Determine the [X, Y] coordinate at the center of the cell enclosing the given text.  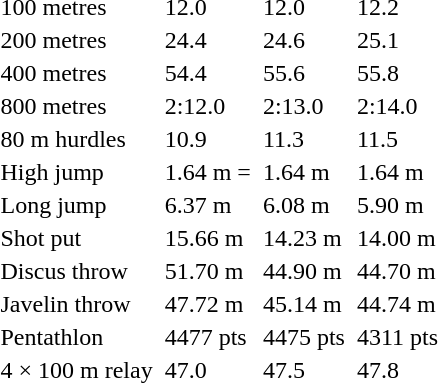
45.14 m [304, 304]
15.66 m [208, 238]
24.4 [208, 40]
4475 pts [304, 337]
51.70 m [208, 271]
2:12.0 [208, 106]
1.64 m [304, 172]
55.6 [304, 73]
1.64 m = [208, 172]
47.72 m [208, 304]
54.4 [208, 73]
4477 pts [208, 337]
44.90 m [304, 271]
10.9 [208, 139]
14.23 m [304, 238]
24.6 [304, 40]
2:13.0 [304, 106]
6.37 m [208, 205]
6.08 m [304, 205]
11.3 [304, 139]
